Determine the (X, Y) coordinate at the center of the cell enclosing the given text.  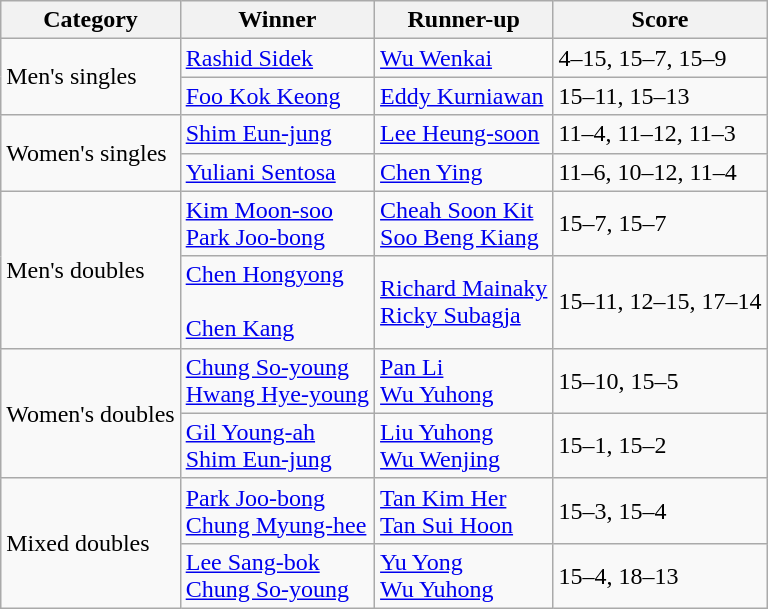
Category (90, 20)
Women's singles (90, 153)
Richard Mainaky Ricky Subagja (464, 302)
Foo Kok Keong (277, 96)
Cheah Soon Kit Soo Beng Kiang (464, 224)
Women's doubles (90, 413)
Pan Li Wu Yuhong (464, 380)
11–6, 10–12, 11–4 (660, 172)
Runner-up (464, 20)
Yuliani Sentosa (277, 172)
Liu Yuhong Wu Wenjing (464, 446)
Mixed doubles (90, 543)
Men's doubles (90, 270)
Gil Young-ah Shim Eun-jung (277, 446)
Lee Heung-soon (464, 134)
15–11, 15–13 (660, 96)
15–11, 12–15, 17–14 (660, 302)
Yu Yong Wu Yuhong (464, 576)
15–7, 15–7 (660, 224)
15–1, 15–2 (660, 446)
Wu Wenkai (464, 58)
15–10, 15–5 (660, 380)
Winner (277, 20)
Rashid Sidek (277, 58)
15–4, 18–13 (660, 576)
15–3, 15–4 (660, 510)
4–15, 15–7, 15–9 (660, 58)
Chung So-young Hwang Hye-young (277, 380)
Score (660, 20)
Kim Moon-soo Park Joo-bong (277, 224)
Tan Kim Her Tan Sui Hoon (464, 510)
Chen Ying (464, 172)
Men's singles (90, 77)
Chen Hongyong Chen Kang (277, 302)
11–4, 11–12, 11–3 (660, 134)
Lee Sang-bok Chung So-young (277, 576)
Shim Eun-jung (277, 134)
Eddy Kurniawan (464, 96)
Park Joo-bong Chung Myung-hee (277, 510)
